From the cell containing the given text, extract its center point as [X, Y] coordinate. 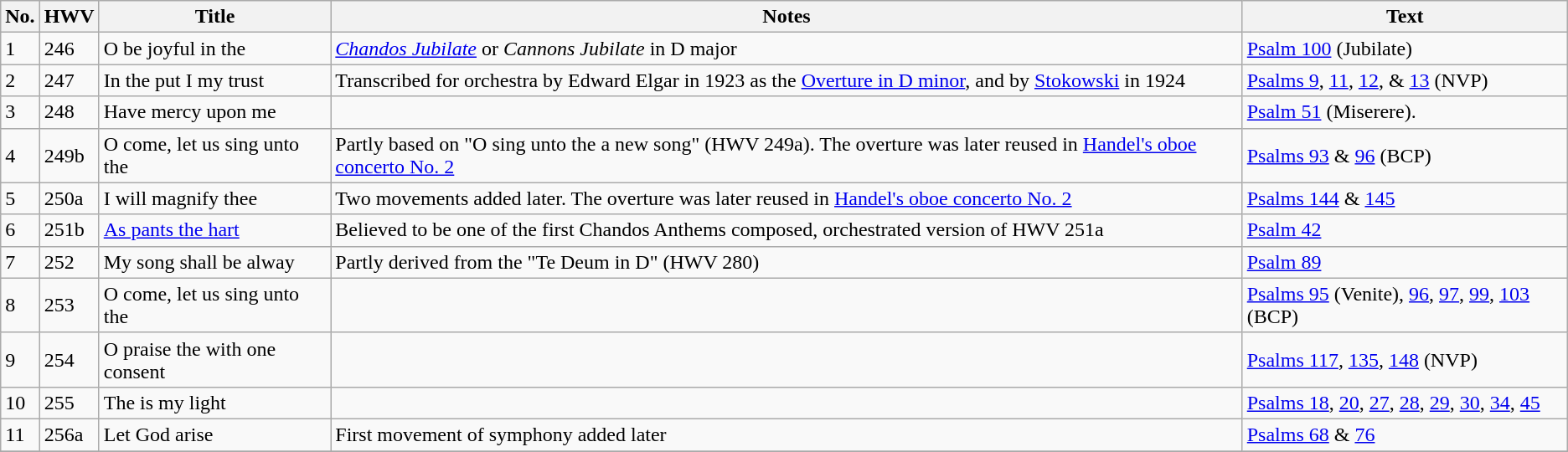
Partly derived from the "Te Deum in D" (HWV 280) [787, 262]
10 [20, 403]
Title [214, 17]
Psalms 144 & 145 [1405, 198]
Let God arise [214, 434]
247 [69, 80]
246 [69, 49]
Partly based on "O sing unto the a new song" (HWV 249a). The overture was later reused in Handel's oboe concerto No. 2 [787, 156]
Two movements added later. The overture was later reused in Handel's oboe concerto No. 2 [787, 198]
No. [20, 17]
6 [20, 230]
Psalms 93 & 96 (BCP) [1405, 156]
Psalm 42 [1405, 230]
Have mercy upon me [214, 112]
O praise the with one consent [214, 360]
11 [20, 434]
Psalms 68 & 76 [1405, 434]
Psalms 9, 11, 12, & 13 (NVP) [1405, 80]
255 [69, 403]
Psalms 95 (Venite), 96, 97, 99, 103 (BCP) [1405, 305]
8 [20, 305]
Believed to be one of the first Chandos Anthems composed, orchestrated version of HWV 251a [787, 230]
7 [20, 262]
250a [69, 198]
249b [69, 156]
253 [69, 305]
2 [20, 80]
5 [20, 198]
As pants the hart [214, 230]
4 [20, 156]
My song shall be alway [214, 262]
First movement of symphony added later [787, 434]
O be joyful in the [214, 49]
256a [69, 434]
1 [20, 49]
Chandos Jubilate or Cannons Jubilate in D major [787, 49]
248 [69, 112]
9 [20, 360]
Text [1405, 17]
Psalm 89 [1405, 262]
I will magnify thee [214, 198]
Notes [787, 17]
254 [69, 360]
252 [69, 262]
Psalms 18, 20, 27, 28, 29, 30, 34, 45 [1405, 403]
Psalm 100 (Jubilate) [1405, 49]
HWV [69, 17]
3 [20, 112]
Psalms 117, 135, 148 (NVP) [1405, 360]
The is my light [214, 403]
Psalm 51 (Miserere). [1405, 112]
Transcribed for orchestra by Edward Elgar in 1923 as the Overture in D minor, and by Stokowski in 1924 [787, 80]
251b [69, 230]
In the put I my trust [214, 80]
